Locate the cell with the specified text and output its [x, y] center coordinate. 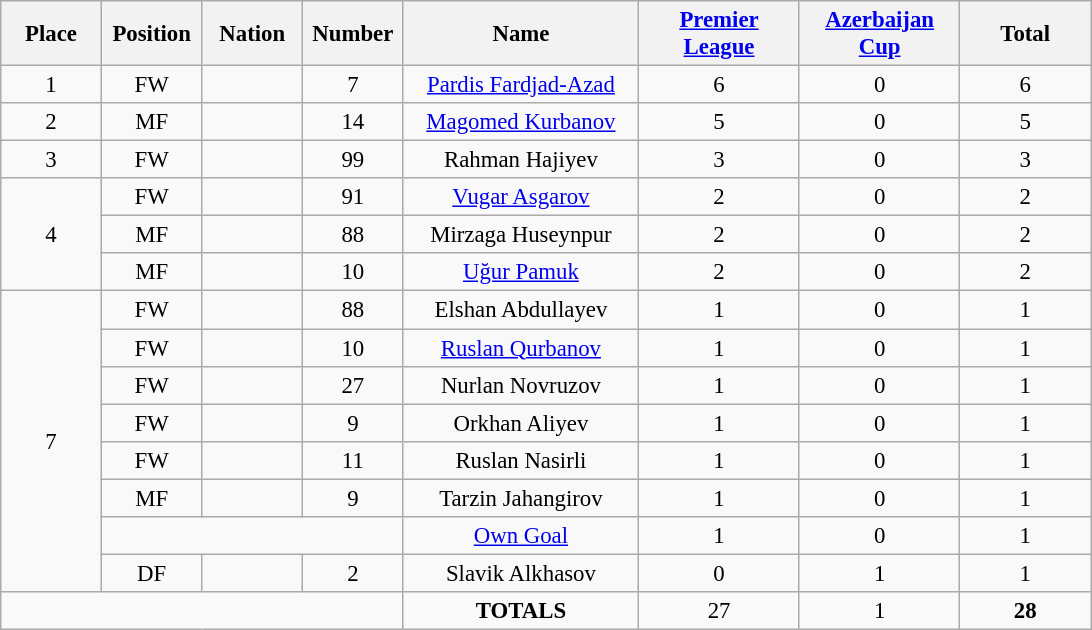
Slavik Alkhasov [521, 573]
28 [1026, 611]
91 [354, 197]
Rahman Hajiyev [521, 160]
Elshan Abdullayev [521, 310]
Mirzaga Huseynpur [521, 235]
Name [521, 34]
DF [152, 573]
Ruslan Qurbanov [521, 348]
Premier League [720, 34]
Number [354, 34]
Total [1026, 34]
Own Goal [521, 536]
99 [354, 160]
Pardis Fardjad-Azad [521, 85]
4 [52, 234]
TOTALS [521, 611]
14 [354, 122]
Ruslan Nasirli [521, 460]
Azerbaijan Cup [880, 34]
Tarzin Jahangirov [521, 498]
Uğur Pamuk [521, 273]
Nation [252, 34]
Orkhan Aliyev [521, 423]
Place [52, 34]
11 [354, 460]
Magomed Kurbanov [521, 122]
Vugar Asgarov [521, 197]
Nurlan Novruzov [521, 385]
Position [152, 34]
